Determine the [X, Y] coordinate at the center of the cell enclosing the given text.  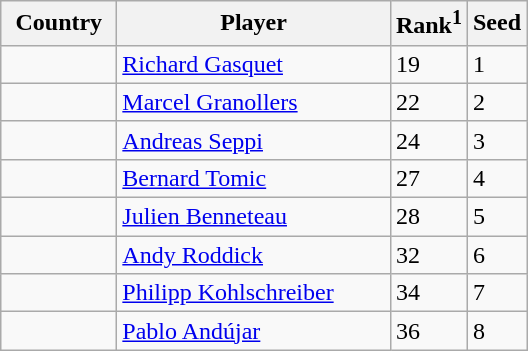
8 [496, 331]
27 [428, 178]
Country [59, 24]
Andy Roddick [254, 255]
Andreas Seppi [254, 140]
19 [428, 64]
Pablo Andújar [254, 331]
Marcel Granollers [254, 102]
3 [496, 140]
7 [496, 293]
2 [496, 102]
Player [254, 24]
Rank1 [428, 24]
Bernard Tomic [254, 178]
36 [428, 331]
28 [428, 217]
5 [496, 217]
24 [428, 140]
Julien Benneteau [254, 217]
22 [428, 102]
Richard Gasquet [254, 64]
Philipp Kohlschreiber [254, 293]
34 [428, 293]
1 [496, 64]
4 [496, 178]
32 [428, 255]
Seed [496, 24]
6 [496, 255]
